Determine the [x, y] coordinate at the center of the cell enclosing the given text.  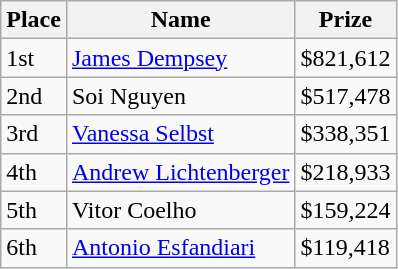
$821,612 [346, 58]
5th [34, 210]
$338,351 [346, 134]
$218,933 [346, 172]
Antonio Esfandiari [180, 248]
Vanessa Selbst [180, 134]
1st [34, 58]
Vitor Coelho [180, 210]
2nd [34, 96]
$159,224 [346, 210]
$119,418 [346, 248]
$517,478 [346, 96]
James Dempsey [180, 58]
Andrew Lichtenberger [180, 172]
6th [34, 248]
Place [34, 20]
4th [34, 172]
Name [180, 20]
Soi Nguyen [180, 96]
3rd [34, 134]
Prize [346, 20]
